Determine the (x, y) coordinate at the center of the cell enclosing the given text.  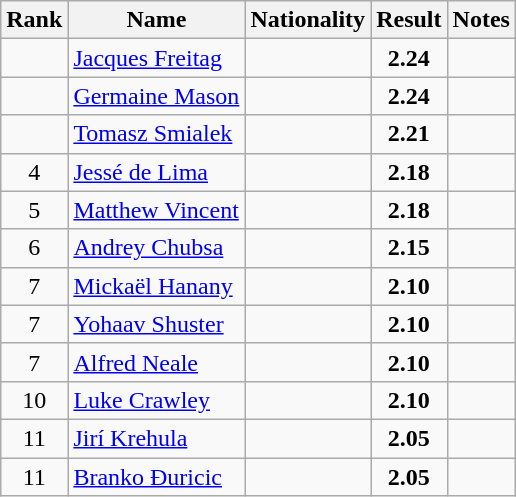
Germaine Mason (156, 96)
6 (34, 248)
Tomasz Smialek (156, 134)
Mickaël Hanany (156, 286)
4 (34, 172)
Andrey Chubsa (156, 248)
5 (34, 210)
Yohaav Shuster (156, 324)
Nationality (308, 20)
Jessé de Lima (156, 172)
Luke Crawley (156, 400)
Branko Ðuricic (156, 477)
Jacques Freitag (156, 58)
Jirí Krehula (156, 438)
Alfred Neale (156, 362)
Matthew Vincent (156, 210)
Rank (34, 20)
Notes (481, 20)
Name (156, 20)
2.21 (409, 134)
Result (409, 20)
10 (34, 400)
2.15 (409, 248)
